For the text-containing cell, return its midpoint in (X, Y) coordinate format. 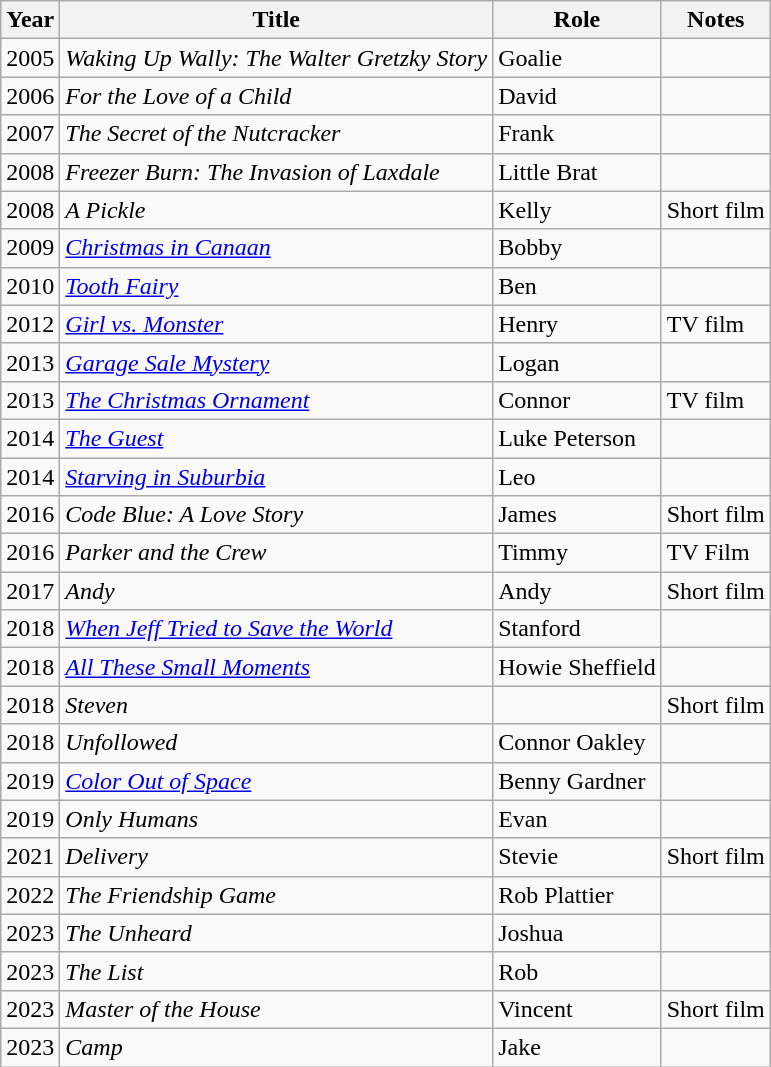
The Guest (276, 438)
Connor (578, 400)
Jake (578, 1047)
Vincent (578, 1009)
Timmy (578, 553)
Ben (578, 286)
Code Blue: A Love Story (276, 515)
The List (276, 971)
Connor Oakley (578, 743)
2010 (30, 286)
Benny Gardner (578, 781)
A Pickle (276, 210)
Only Humans (276, 819)
The Christmas Ornament (276, 400)
Henry (578, 324)
2005 (30, 58)
Waking Up Wally: The Walter Gretzky Story (276, 58)
Little Brat (578, 172)
2012 (30, 324)
2021 (30, 857)
TV Film (716, 553)
Bobby (578, 248)
Steven (276, 705)
Girl vs. Monster (276, 324)
Joshua (578, 933)
Kelly (578, 210)
Stanford (578, 629)
The Friendship Game (276, 895)
The Secret of the Nutcracker (276, 134)
Parker and the Crew (276, 553)
David (578, 96)
Year (30, 20)
2009 (30, 248)
Unfollowed (276, 743)
Master of the House (276, 1009)
Rob Plattier (578, 895)
2022 (30, 895)
2006 (30, 96)
Notes (716, 20)
2017 (30, 591)
Tooth Fairy (276, 286)
Rob (578, 971)
Howie Sheffield (578, 667)
James (578, 515)
Delivery (276, 857)
Role (578, 20)
Garage Sale Mystery (276, 362)
Freezer Burn: The Invasion of Laxdale (276, 172)
Stevie (578, 857)
When Jeff Tried to Save the World (276, 629)
For the Love of a Child (276, 96)
All These Small Moments (276, 667)
Camp (276, 1047)
Frank (578, 134)
Starving in Suburbia (276, 477)
Luke Peterson (578, 438)
Goalie (578, 58)
Color Out of Space (276, 781)
Evan (578, 819)
2007 (30, 134)
Title (276, 20)
Logan (578, 362)
Christmas in Canaan (276, 248)
Leo (578, 477)
The Unheard (276, 933)
